Pinpoint the cell where the given text exists, returning its (x, y) midpoint coordinate. 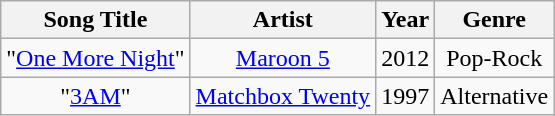
Song Title (96, 20)
2012 (406, 58)
"3AM" (96, 96)
Alternative (494, 96)
"One More Night" (96, 58)
Genre (494, 20)
Artist (283, 20)
Pop-Rock (494, 58)
1997 (406, 96)
Matchbox Twenty (283, 96)
Maroon 5 (283, 58)
Year (406, 20)
